Locate the cell with the specified text and output its [X, Y] center coordinate. 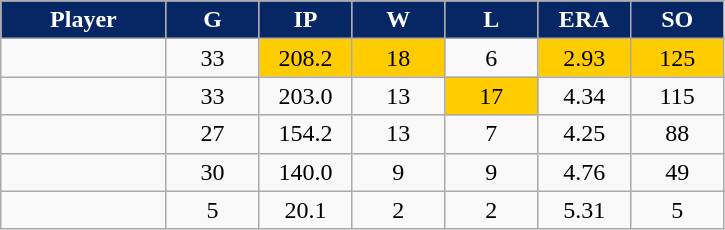
7 [492, 134]
154.2 [306, 134]
20.1 [306, 210]
17 [492, 96]
30 [212, 172]
18 [398, 58]
5.31 [584, 210]
IP [306, 20]
208.2 [306, 58]
203.0 [306, 96]
2.93 [584, 58]
4.25 [584, 134]
49 [678, 172]
L [492, 20]
4.34 [584, 96]
ERA [584, 20]
6 [492, 58]
4.76 [584, 172]
88 [678, 134]
140.0 [306, 172]
G [212, 20]
Player [84, 20]
SO [678, 20]
W [398, 20]
125 [678, 58]
27 [212, 134]
115 [678, 96]
